Determine the (X, Y) coordinate at the center of the cell enclosing the given text.  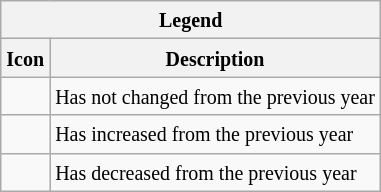
Icon (26, 58)
Has increased from the previous year (216, 134)
Has not changed from the previous year (216, 96)
Legend (191, 20)
Has decreased from the previous year (216, 172)
Description (216, 58)
